Detect which cell encompasses the target text, then output its (X, Y) center coordinate. 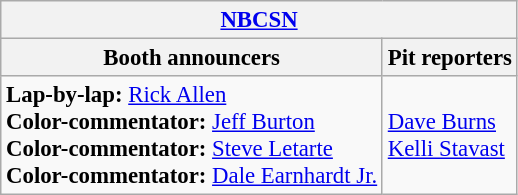
NBCSN (260, 20)
Booth announcers (192, 58)
Lap-by-lap: Rick AllenColor-commentator: Jeff BurtonColor-commentator: Steve LetarteColor-commentator: Dale Earnhardt Jr. (192, 136)
Dave BurnsKelli Stavast (450, 136)
Pit reporters (450, 58)
